For the text-containing cell, return its midpoint in [X, Y] coordinate format. 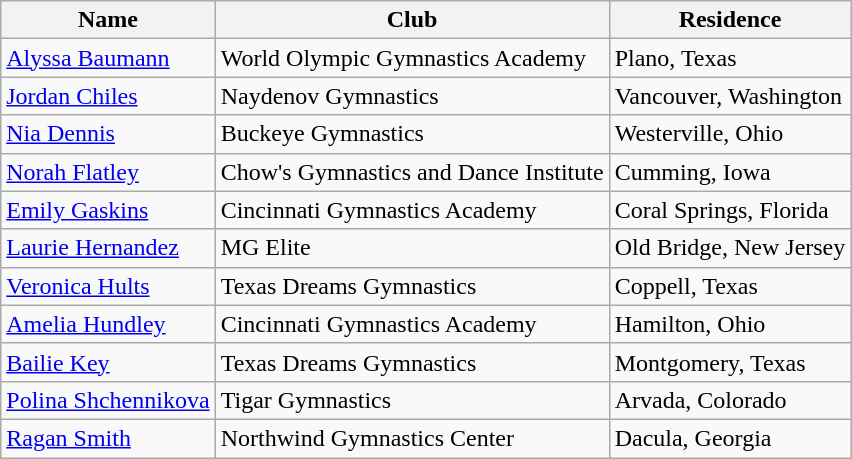
Buckeye Gymnastics [412, 134]
Arvada, Colorado [730, 400]
Cumming, Iowa [730, 172]
World Olympic Gymnastics Academy [412, 58]
Bailie Key [108, 362]
Nia Dennis [108, 134]
Amelia Hundley [108, 324]
Naydenov Gymnastics [412, 96]
Residence [730, 20]
Chow's Gymnastics and Dance Institute [412, 172]
Northwind Gymnastics Center [412, 438]
Coppell, Texas [730, 286]
Alyssa Baumann [108, 58]
Laurie Hernandez [108, 248]
Old Bridge, New Jersey [730, 248]
Tigar Gymnastics [412, 400]
Emily Gaskins [108, 210]
Name [108, 20]
Plano, Texas [730, 58]
MG Elite [412, 248]
Norah Flatley [108, 172]
Jordan Chiles [108, 96]
Polina Shchennikova [108, 400]
Westerville, Ohio [730, 134]
Vancouver, Washington [730, 96]
Dacula, Georgia [730, 438]
Ragan Smith [108, 438]
Hamilton, Ohio [730, 324]
Coral Springs, Florida [730, 210]
Montgomery, Texas [730, 362]
Club [412, 20]
Veronica Hults [108, 286]
